Determine the [X, Y] coordinate at the center of the cell enclosing the given text.  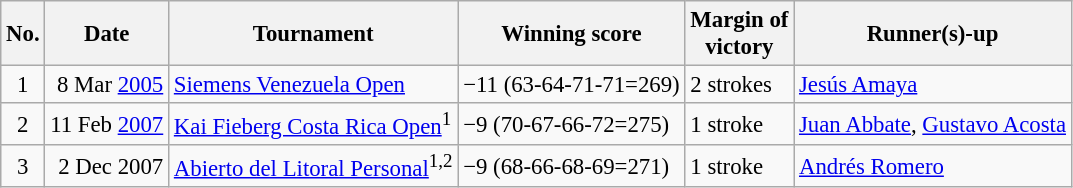
1 [23, 85]
Andrés Romero [933, 166]
Jesús Amaya [933, 85]
Tournament [314, 34]
−9 (70-67-66-72=275) [572, 124]
2 [23, 124]
Date [107, 34]
Siemens Venezuela Open [314, 85]
Winning score [572, 34]
2 Dec 2007 [107, 166]
11 Feb 2007 [107, 124]
3 [23, 166]
2 strokes [740, 85]
Abierto del Litoral Personal1,2 [314, 166]
No. [23, 34]
Kai Fieberg Costa Rica Open1 [314, 124]
Juan Abbate, Gustavo Acosta [933, 124]
Margin ofvictory [740, 34]
−11 (63-64-71-71=269) [572, 85]
Runner(s)-up [933, 34]
−9 (68-66-68-69=271) [572, 166]
8 Mar 2005 [107, 85]
